Return the [X, Y] coordinate for the center point of the cell that contains the specified text.  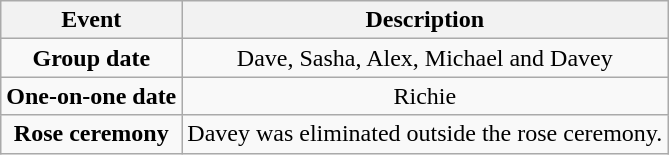
Group date [92, 58]
Dave, Sasha, Alex, Michael and Davey [425, 58]
Event [92, 20]
Davey was eliminated outside the rose ceremony. [425, 134]
Description [425, 20]
Rose ceremony [92, 134]
One-on-one date [92, 96]
Richie [425, 96]
